Extract the [x, y] coordinate from the center of the cell holding the provided text.  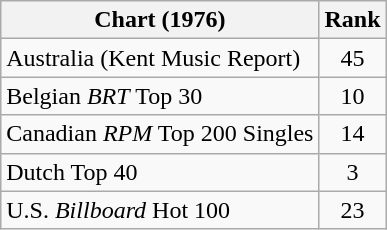
Dutch Top 40 [160, 172]
3 [352, 172]
Chart (1976) [160, 20]
Belgian BRT Top 30 [160, 96]
Rank [352, 20]
14 [352, 134]
45 [352, 58]
23 [352, 210]
Australia (Kent Music Report) [160, 58]
10 [352, 96]
U.S. Billboard Hot 100 [160, 210]
Canadian RPM Top 200 Singles [160, 134]
